Capture the cell that displays the provided text and extract its (X, Y) central coordinate. 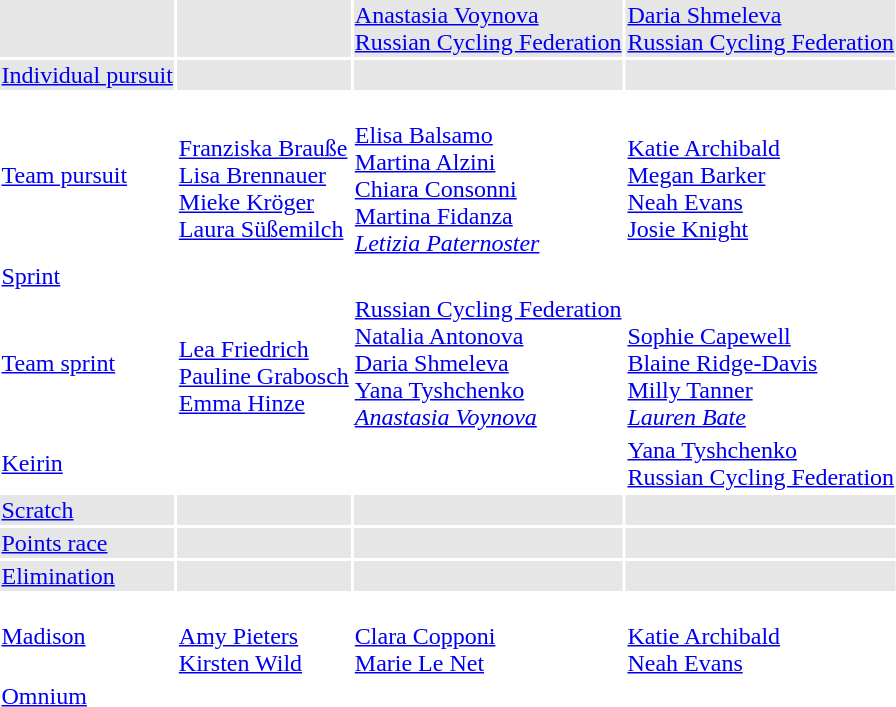
Elisa BalsamoMartina AlziniChiara ConsonniMartina FidanzaLetizia Paternoster (488, 176)
Points race (87, 543)
Team pursuit (87, 176)
Russian Cycling FederationNatalia AntonovaDaria ShmelevaYana TyshchenkoAnastasia Voynova (488, 363)
Team sprint (87, 363)
Katie ArchibaldMegan BarkerNeah EvansJosie Knight (761, 176)
Lea FriedrichPauline GraboschEmma Hinze (264, 363)
Daria Shmeleva Russian Cycling Federation (761, 28)
Franziska BraußeLisa BrennauerMieke KrögerLaura Süßemilch (264, 176)
Katie ArchibaldNeah Evans (761, 636)
Keirin (87, 464)
Individual pursuit (87, 75)
Clara CopponiMarie Le Net (488, 636)
Sophie CapewellBlaine Ridge-DavisMilly TannerLauren Bate (761, 363)
Scratch (87, 510)
Sprint (87, 276)
Elimination (87, 576)
Anastasia Voynova Russian Cycling Federation (488, 28)
Yana Tyshchenko Russian Cycling Federation (761, 464)
Madison (87, 636)
Amy PietersKirsten Wild (264, 636)
